Locate the cell with the specified text and output its [x, y] center coordinate. 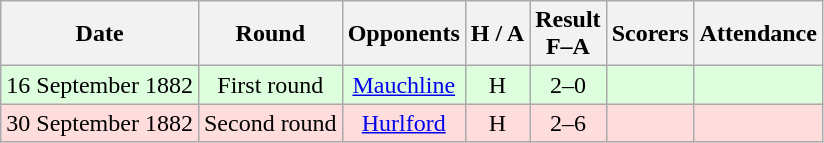
Round [270, 34]
Mauchline [404, 85]
2–6 [568, 123]
Scorers [650, 34]
Second round [270, 123]
ResultF–A [568, 34]
Hurlford [404, 123]
16 September 1882 [100, 85]
30 September 1882 [100, 123]
2–0 [568, 85]
H / A [497, 34]
Attendance [758, 34]
First round [270, 85]
Date [100, 34]
Opponents [404, 34]
